Search for the cell housing the specified text and yield its (x, y) center coordinate. 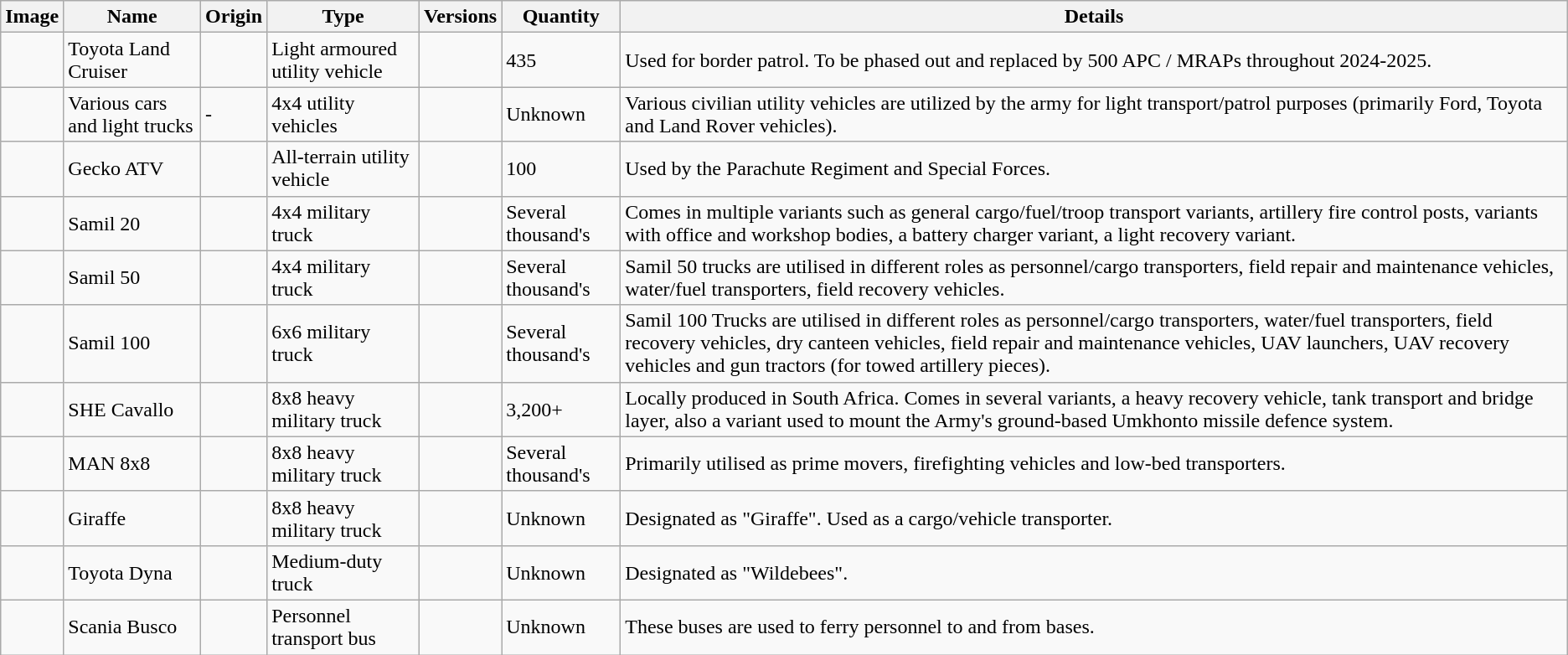
Toyota Land Cruiser (132, 60)
Samil 20 (132, 223)
3,200+ (561, 409)
Details (1094, 17)
Giraffe (132, 518)
100 (561, 169)
4x4 utility vehicles (343, 114)
Various civilian utility vehicles are utilized by the army for light transport/patrol purposes (primarily Ford, Toyota and Land Rover vehicles). (1094, 114)
Type (343, 17)
These buses are used to ferry personnel to and from bases. (1094, 627)
Toyota Dyna (132, 573)
435 (561, 60)
Name (132, 17)
Designated as "Giraffe". Used as a cargo/vehicle transporter. (1094, 518)
Gecko ATV (132, 169)
Light armoured utility vehicle (343, 60)
Used by the Parachute Regiment and Special Forces. (1094, 169)
SHE Cavallo (132, 409)
All-terrain utility vehicle (343, 169)
Image (32, 17)
Primarily utilised as prime movers, firefighting vehicles and low-bed transporters. (1094, 464)
Quantity (561, 17)
- (235, 114)
Various cars and light trucks (132, 114)
6x6 military truck (343, 343)
Medium-duty truck (343, 573)
Designated as "Wildebees". (1094, 573)
Origin (235, 17)
Samil 100 (132, 343)
Personnel transport bus (343, 627)
Samil 50 (132, 278)
Versions (461, 17)
Scania Busco (132, 627)
Used for border patrol. To be phased out and replaced by 500 APC / MRAPs throughout 2024-2025. (1094, 60)
MAN 8x8 (132, 464)
